Pinpoint the cell where the given text exists, returning its (X, Y) midpoint coordinate. 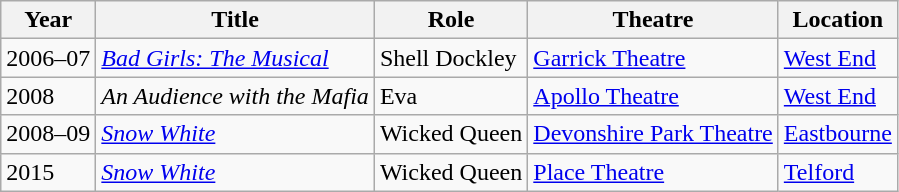
Bad Girls: The Musical (236, 58)
Telford (838, 172)
2008 (48, 96)
2006–07 (48, 58)
2015 (48, 172)
Apollo Theatre (654, 96)
Location (838, 20)
An Audience with the Mafia (236, 96)
2008–09 (48, 134)
Place Theatre (654, 172)
Title (236, 20)
Eastbourne (838, 134)
Role (450, 20)
Theatre (654, 20)
Year (48, 20)
Garrick Theatre (654, 58)
Shell Dockley (450, 58)
Devonshire Park Theatre (654, 134)
Eva (450, 96)
